Provide the [X, Y] coordinate of the cell's center where the given text is located.  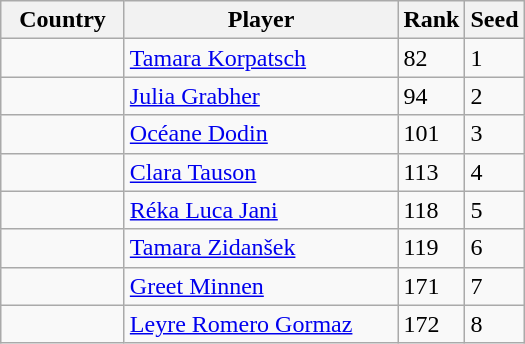
94 [432, 96]
171 [432, 286]
113 [432, 172]
5 [494, 210]
1 [494, 58]
4 [494, 172]
Leyre Romero Gormaz [261, 324]
8 [494, 324]
Julia Grabher [261, 96]
Tamara Korpatsch [261, 58]
172 [432, 324]
82 [432, 58]
Greet Minnen [261, 286]
118 [432, 210]
Océane Dodin [261, 134]
Seed [494, 20]
101 [432, 134]
Rank [432, 20]
Tamara Zidanšek [261, 248]
Clara Tauson [261, 172]
3 [494, 134]
Player [261, 20]
6 [494, 248]
Country [63, 20]
Réka Luca Jani [261, 210]
119 [432, 248]
7 [494, 286]
2 [494, 96]
